Find where the given text appears and provide that cell's center as [X, Y] coordinate. 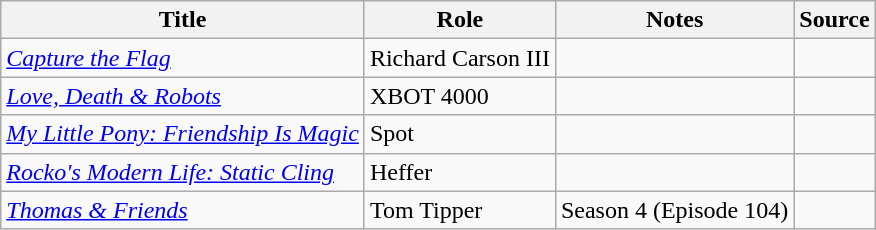
Role [460, 20]
Capture the Flag [183, 58]
Richard Carson III [460, 58]
Title [183, 20]
Notes [674, 20]
Source [834, 20]
Tom Tipper [460, 210]
Heffer [460, 172]
Love, Death & Robots [183, 96]
Season 4 (Episode 104) [674, 210]
Spot [460, 134]
Thomas & Friends [183, 210]
Rocko's Modern Life: Static Cling [183, 172]
My Little Pony: Friendship Is Magic [183, 134]
XBOT 4000 [460, 96]
